Return the [X, Y] coordinate for the center point of the cell that contains the specified text.  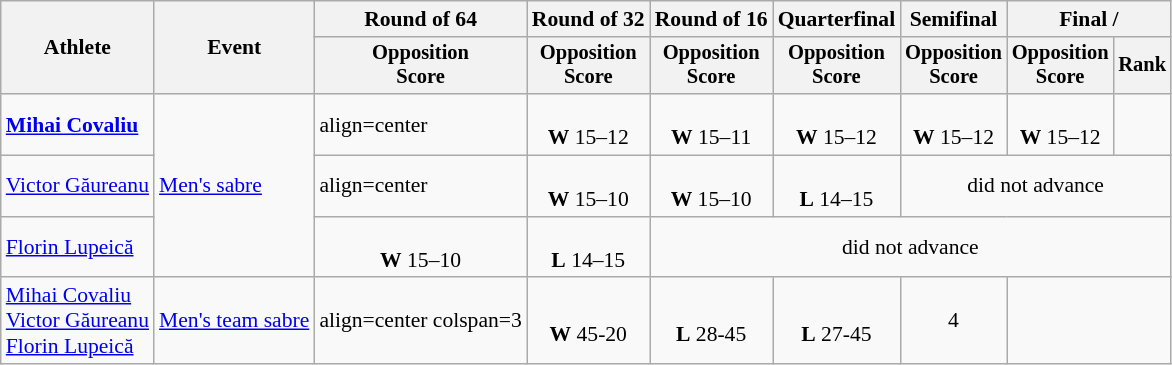
align=center colspan=3 [420, 322]
W 45-20 [588, 322]
Mihai CovaliuVictor GăureanuFlorin Lupeică [78, 322]
Florin Lupeică [78, 248]
L 28-45 [712, 322]
Event [234, 48]
L 27-45 [837, 322]
Final / [1089, 19]
Round of 64 [420, 19]
Semifinal [954, 19]
W 15–11 [712, 124]
Athlete [78, 48]
Round of 16 [712, 19]
Men's team sabre [234, 322]
Mihai Covaliu [78, 124]
Victor Găureanu [78, 186]
Rank [1142, 66]
4 [954, 322]
Round of 32 [588, 19]
Quarterfinal [837, 19]
Men's sabre [234, 186]
